Detect which cell encompasses the target text, then output its (X, Y) center coordinate. 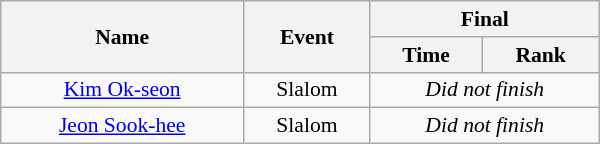
Kim Ok-seon (122, 90)
Name (122, 36)
Rank (540, 55)
Jeon Sook-hee (122, 126)
Final (484, 19)
Event (308, 36)
Time (426, 55)
